Find where the given text appears and provide that cell's center as [X, Y] coordinate. 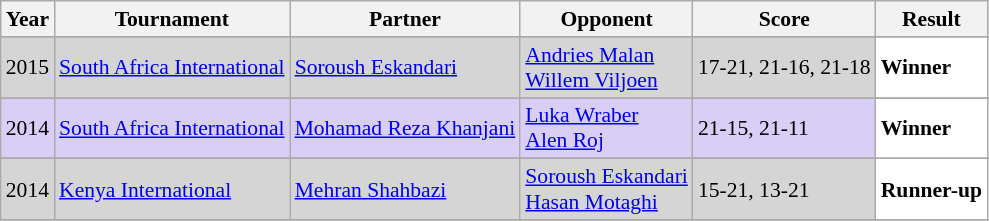
2015 [28, 68]
Soroush Eskandari Hasan Motaghi [606, 190]
Runner-up [932, 190]
Tournament [172, 19]
Year [28, 19]
Soroush Eskandari [406, 68]
Opponent [606, 19]
Mehran Shahbazi [406, 190]
17-21, 21-16, 21-18 [784, 68]
21-15, 21-11 [784, 128]
15-21, 13-21 [784, 190]
Kenya International [172, 190]
Mohamad Reza Khanjani [406, 128]
Partner [406, 19]
Result [932, 19]
Andries Malan Willem Viljoen [606, 68]
Score [784, 19]
Luka Wraber Alen Roj [606, 128]
